Extract the (X, Y) coordinate from the center of the cell holding the provided text.  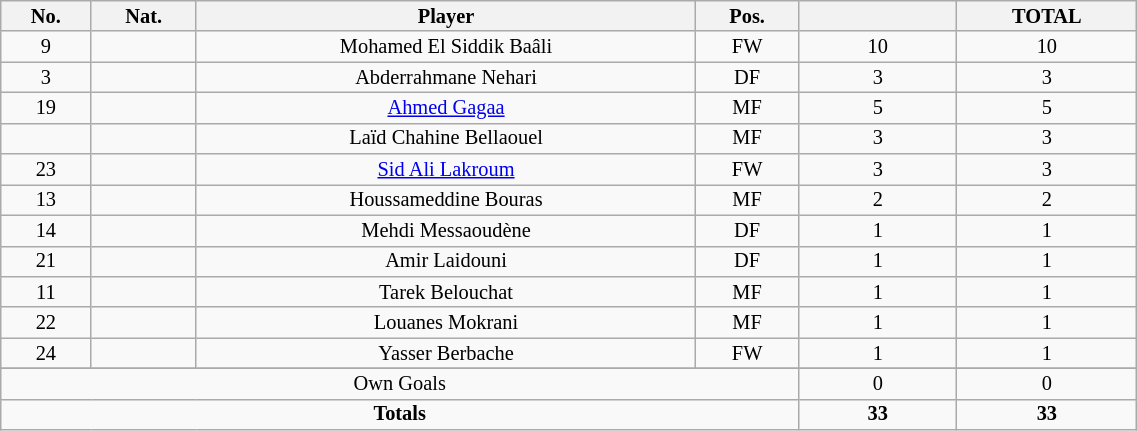
Yasser Berbache (446, 354)
24 (46, 354)
Laïd Chahine Bellaouel (446, 138)
Nat. (144, 16)
Amir Laidouni (446, 262)
Abderrahmane Nehari (446, 78)
19 (46, 108)
Totals (400, 414)
No. (46, 16)
Sid Ali Lakroum (446, 170)
Pos. (748, 16)
Ahmed Gagaa (446, 108)
Houssameddine Bouras (446, 200)
Mehdi Messaoudène (446, 230)
13 (46, 200)
14 (46, 230)
11 (46, 292)
9 (46, 46)
Own Goals (400, 384)
22 (46, 322)
Player (446, 16)
TOTAL (1047, 16)
Louanes Mokrani (446, 322)
Mohamed El Siddik Baâli (446, 46)
21 (46, 262)
Tarek Belouchat (446, 292)
23 (46, 170)
